From the cell containing the given text, extract its center point as (X, Y) coordinate. 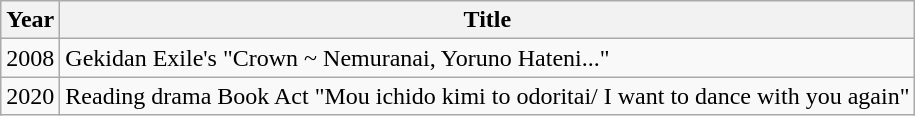
Title (488, 20)
Year (30, 20)
2008 (30, 58)
Reading drama Book Act "Mou ichido kimi to odoritai/ I want to dance with you again" (488, 96)
2020 (30, 96)
Gekidan Exile's "Crown ~ Nemuranai, Yoruno Hateni..." (488, 58)
